Pinpoint the cell where the given text exists, returning its (x, y) midpoint coordinate. 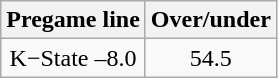
54.5 (210, 58)
Pregame line (74, 20)
K−State –8.0 (74, 58)
Over/under (210, 20)
